Return [x, y] of the center of cell containing provided text 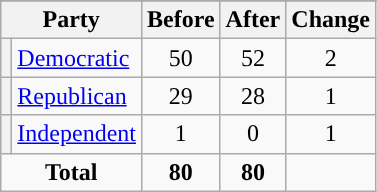
Democratic [77, 58]
50 [180, 58]
After [253, 20]
Republican [77, 96]
2 [331, 58]
29 [180, 96]
Total [72, 172]
28 [253, 96]
Party [72, 20]
0 [253, 134]
52 [253, 58]
Independent [77, 134]
Before [180, 20]
Change [331, 20]
